Return [X, Y] of the center of cell containing provided text 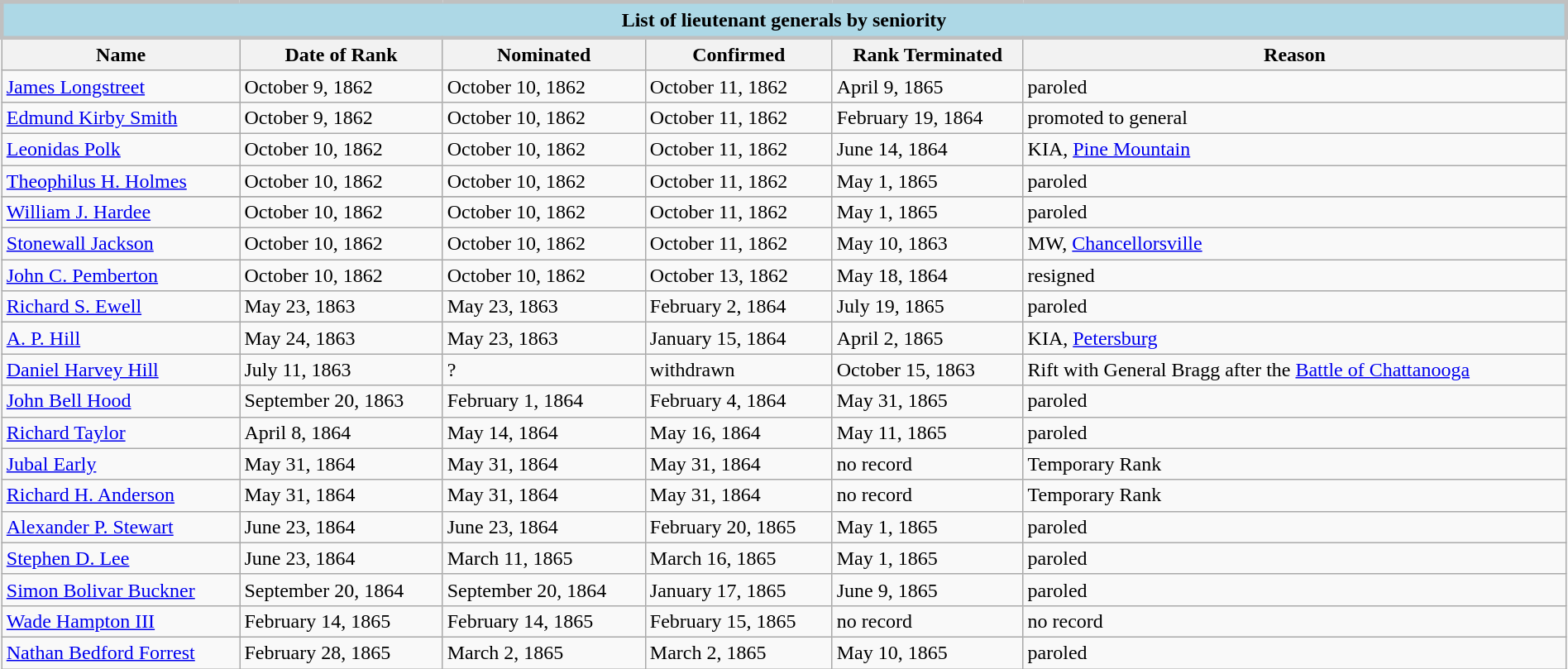
John Bell Hood [121, 401]
April 2, 1865 [928, 338]
February 15, 1865 [739, 621]
February 4, 1864 [739, 401]
March 11, 1865 [544, 558]
February 20, 1865 [739, 527]
Richard S. Ewell [121, 307]
May 24, 1863 [341, 338]
promoted to general [1295, 117]
January 17, 1865 [739, 590]
September 20, 1863 [341, 401]
Edmund Kirby Smith [121, 117]
Date of Rank [341, 55]
February 28, 1865 [341, 652]
January 15, 1864 [739, 338]
John C. Pemberton [121, 275]
February 2, 1864 [739, 307]
October 13, 1862 [739, 275]
Richard H. Anderson [121, 495]
Wade Hampton III [121, 621]
KIA, Petersburg [1295, 338]
James Longstreet [121, 86]
William J. Hardee [121, 213]
May 16, 1864 [739, 432]
June 14, 1864 [928, 149]
Stephen D. Lee [121, 558]
Rank Terminated [928, 55]
Jubal Early [121, 464]
May 31, 1865 [928, 401]
Stonewall Jackson [121, 244]
Daniel Harvey Hill [121, 370]
Leonidas Polk [121, 149]
May 10, 1865 [928, 652]
February 1, 1864 [544, 401]
April 8, 1864 [341, 432]
July 11, 1863 [341, 370]
Simon Bolivar Buckner [121, 590]
Richard Taylor [121, 432]
October 15, 1863 [928, 370]
March 16, 1865 [739, 558]
May 10, 1863 [928, 244]
? [544, 370]
Rift with General Bragg after the Battle of Chattanooga [1295, 370]
May 11, 1865 [928, 432]
Theophilus H. Holmes [121, 181]
Confirmed [739, 55]
June 9, 1865 [928, 590]
MW, Chancellorsville [1295, 244]
May 18, 1864 [928, 275]
withdrawn [739, 370]
Nominated [544, 55]
Name [121, 55]
KIA, Pine Mountain [1295, 149]
A. P. Hill [121, 338]
February 19, 1864 [928, 117]
List of lieutenant generals by seniority [784, 20]
Alexander P. Stewart [121, 527]
July 19, 1865 [928, 307]
Reason [1295, 55]
April 9, 1865 [928, 86]
May 14, 1864 [544, 432]
Nathan Bedford Forrest [121, 652]
resigned [1295, 275]
